From the cell containing the given text, extract its center point as (x, y) coordinate. 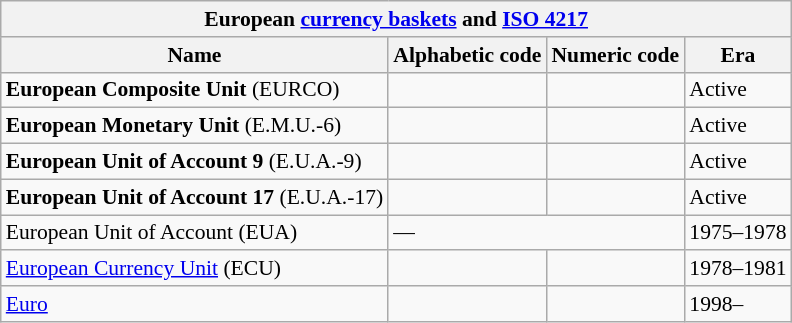
1978–1981 (738, 269)
European Unit of Account 17 (E.U.A.-17) (194, 197)
European Currency Unit (ECU) (194, 269)
Numeric code (615, 55)
1975–1978 (738, 233)
Name (194, 55)
European Unit of Account 9 (E.U.A.-9) (194, 162)
European Monetary Unit (E.M.U.-6) (194, 126)
European Composite Unit (EURCO) (194, 90)
Alphabetic code (467, 55)
European Unit of Account (EUA) (194, 233)
— (536, 233)
Era (738, 55)
1998– (738, 304)
European currency baskets and ISO 4217 (396, 19)
Euro (194, 304)
